Pinpoint the cell where the given text exists, returning its [X, Y] midpoint coordinate. 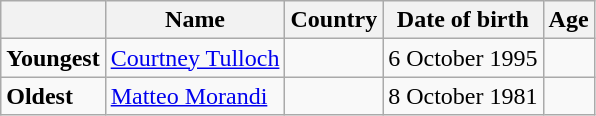
Courtney Tulloch [195, 58]
6 October 1995 [463, 58]
Matteo Morandi [195, 96]
Country [334, 20]
Youngest [53, 58]
Age [568, 20]
Oldest [53, 96]
8 October 1981 [463, 96]
Name [195, 20]
Date of birth [463, 20]
